Identify which cell holds the provided text, then report its [X, Y] central coordinate. 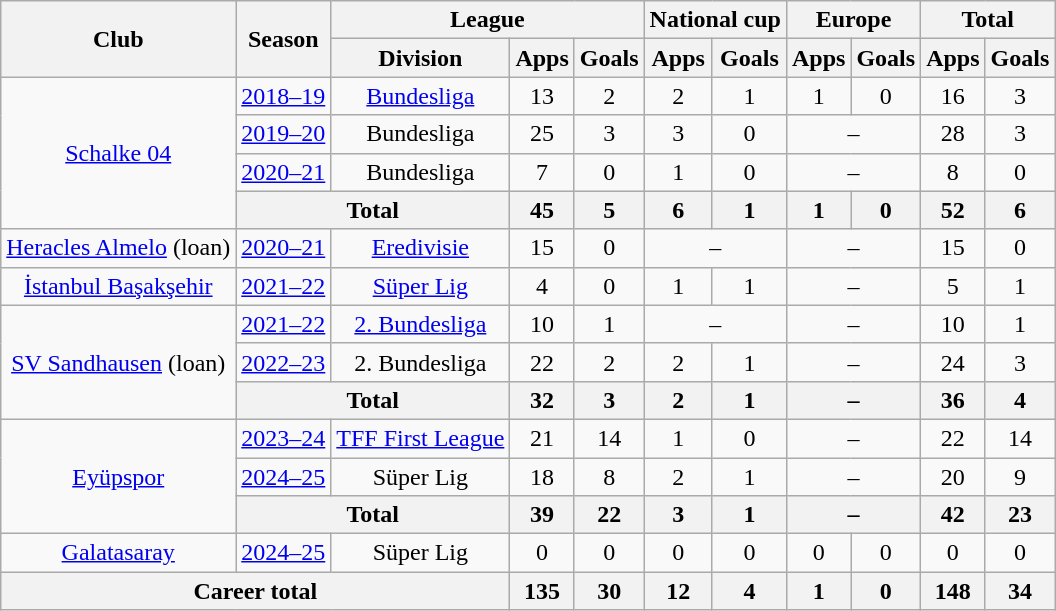
National cup [715, 20]
28 [953, 134]
Europe [853, 20]
9 [1020, 477]
45 [542, 210]
2019–20 [284, 134]
2023–24 [284, 438]
Division [420, 58]
SV Sandhausen (loan) [118, 362]
7 [542, 172]
Galatasaray [118, 553]
39 [542, 515]
TFF First League [420, 438]
21 [542, 438]
18 [542, 477]
Heracles Almelo (loan) [118, 248]
2022–23 [284, 362]
Eyüpspor [118, 476]
25 [542, 134]
23 [1020, 515]
Eredivisie [420, 248]
32 [542, 400]
Career total [256, 591]
20 [953, 477]
42 [953, 515]
135 [542, 591]
30 [609, 591]
League [488, 20]
İstanbul Başakşehir [118, 286]
13 [542, 96]
52 [953, 210]
Schalke 04 [118, 153]
24 [953, 362]
Club [118, 39]
16 [953, 96]
12 [678, 591]
148 [953, 591]
Season [284, 39]
36 [953, 400]
34 [1020, 591]
2018–19 [284, 96]
